Capture the cell that displays the provided text and extract its (X, Y) central coordinate. 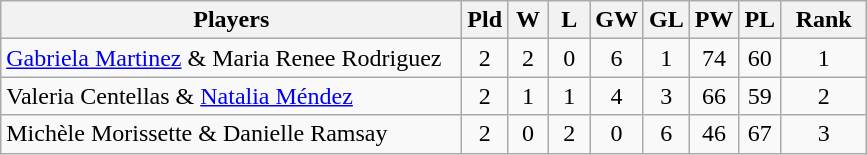
Michèle Morissette & Danielle Ramsay (232, 134)
W (528, 20)
4 (617, 96)
46 (714, 134)
GL (666, 20)
Players (232, 20)
59 (760, 96)
PL (760, 20)
66 (714, 96)
Gabriela Martinez & Maria Renee Rodriguez (232, 58)
60 (760, 58)
Rank (824, 20)
74 (714, 58)
L (570, 20)
GW (617, 20)
Pld (485, 20)
PW (714, 20)
67 (760, 134)
Valeria Centellas & Natalia Méndez (232, 96)
